Find where the given text appears and provide that cell's center as (X, Y) coordinate. 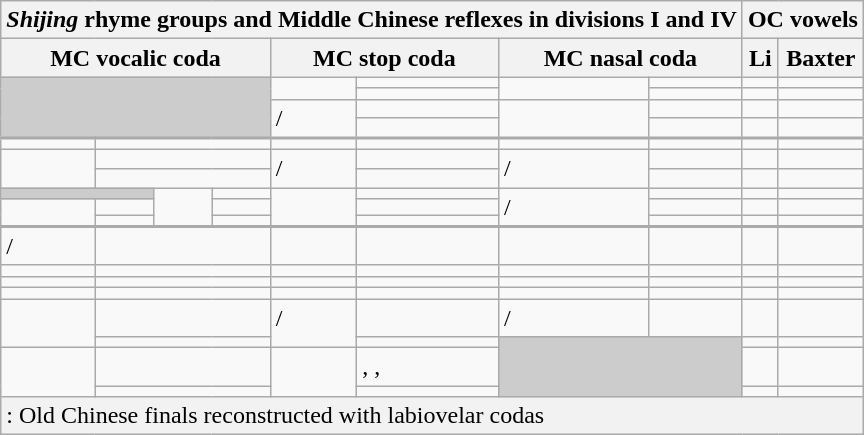
MC nasal coda (620, 58)
, , (428, 367)
MC vocalic coda (136, 58)
OC vowels (802, 20)
MC stop coda (384, 58)
Li (760, 58)
Shijing rhyme groups and Middle Chinese reflexes in divisions I and IV (372, 20)
Baxter (820, 58)
: Old Chinese finals reconstructed with labiovelar codas (432, 416)
